For the text-containing cell, return its midpoint in (x, y) coordinate format. 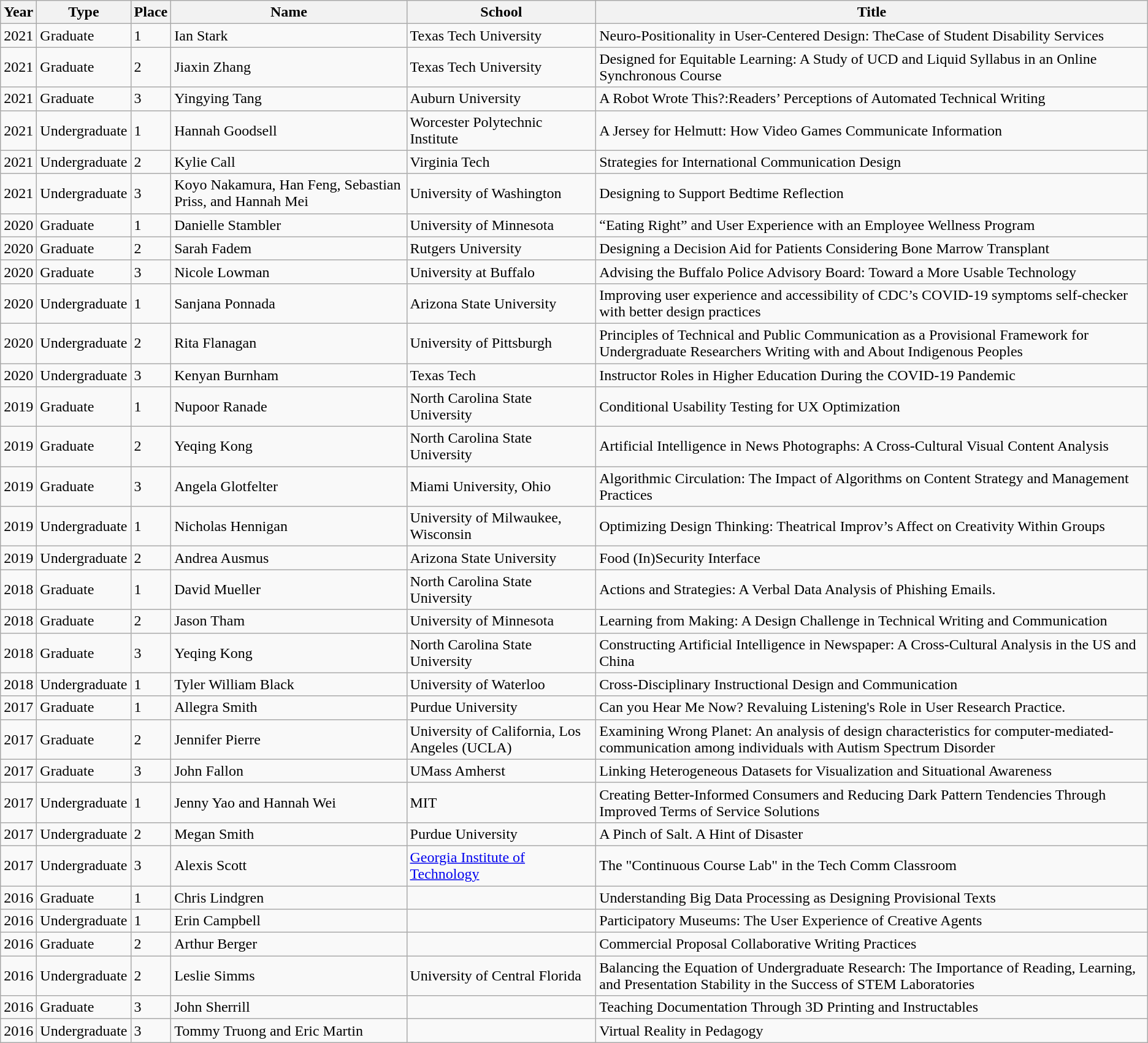
A Pinch of Salt. A Hint of Disaster (872, 834)
John Fallon (289, 771)
Virginia Tech (502, 162)
Artificial Intelligence in News Photographs: A Cross-Cultural Visual Content Analysis (872, 446)
John Sherrill (289, 1007)
Name (289, 12)
Designed for Equitable Learning: A Study of UCD and Liquid Syllabus in an Online Synchronous Course (872, 67)
Examining Wrong Planet: An analysis of design characteristics for computer-mediated-communication among individuals with Autism Spectrum Disorder (872, 739)
Nicholas Hennigan (289, 526)
Understanding Big Data Processing as Designing Provisional Texts (872, 897)
Creating Better-Informed Consumers and Reducing Dark Pattern Tendencies Through Improved Terms of Service Solutions (872, 802)
Georgia Institute of Technology (502, 866)
Jenny Yao and Hannah Wei (289, 802)
Neuro-Positionality in User-Centered Design: TheCase of Student Disability Services (872, 36)
A Jersey for Helmutt: How Video Games Communicate Information (872, 130)
University of Pittsburgh (502, 343)
Allegra Smith (289, 708)
Nupoor Ranade (289, 407)
University at Buffalo (502, 272)
Leslie Simms (289, 976)
Conditional Usability Testing for UX Optimization (872, 407)
Kenyan Burnham (289, 375)
A Robot Wrote This?:Readers’ Perceptions of Automated Technical Writing (872, 99)
Designing to Support Bedtime Reflection (872, 194)
The "Continuous Course Lab" in the Tech Comm Classroom (872, 866)
Texas Tech (502, 375)
Participatory Museums: The User Experience of Creative Agents (872, 921)
School (502, 12)
Miami University, Ohio (502, 487)
University of Washington (502, 194)
Year (18, 12)
UMass Amherst (502, 771)
Worcester Polytechnic Institute (502, 130)
Ian Stark (289, 36)
University of Milwaukee, Wisconsin (502, 526)
Constructing Artificial Intelligence in Newspaper: A Cross-Cultural Analysis in the US and China (872, 652)
Koyo Nakamura, Han Feng, Sebastian Priss, and Hannah Mei (289, 194)
Rutgers University (502, 248)
Optimizing Design Thinking: Theatrical Improv’s Affect on Creativity Within Groups (872, 526)
Actions and Strategies: A Verbal Data Analysis of Phishing Emails. (872, 590)
Sanjana Ponnada (289, 303)
Alexis Scott (289, 866)
Jennifer Pierre (289, 739)
Linking Heterogeneous Datasets for Visualization and Situational Awareness (872, 771)
Virtual Reality in Pedagogy (872, 1031)
Kylie Call (289, 162)
Tommy Truong and Eric Martin (289, 1031)
Strategies for International Communication Design (872, 162)
Sarah Fadem (289, 248)
Designing a Decision Aid for Patients Considering Bone Marrow Transplant (872, 248)
Teaching Documentation Through 3D Printing and Instructables (872, 1007)
Arthur Berger (289, 944)
Learning from Making: A Design Challenge in Technical Writing and Communication (872, 621)
“Eating Right” and User Experience with an Employee Wellness Program (872, 225)
Nicole Lowman (289, 272)
Chris Lindgren (289, 897)
Hannah Goodsell (289, 130)
University of California, Los Angeles (UCLA) (502, 739)
Place (151, 12)
Commercial Proposal Collaborative Writing Practices (872, 944)
Principles of Technical and Public Communication as a Provisional Framework for Undergraduate Researchers Writing with and About Indigenous Peoples (872, 343)
Megan Smith (289, 834)
Instructor Roles in Higher Education During the COVID-19 Pandemic (872, 375)
David Mueller (289, 590)
Balancing the Equation of Undergraduate Research: The Importance of Reading, Learning, and Presentation Stability in the Success of STEM Laboratories (872, 976)
Advising the Buffalo Police Advisory Board: Toward a More Usable Technology (872, 272)
MIT (502, 802)
Danielle Stambler (289, 225)
Can you Hear Me Now? Revaluing Listening's Role in User Research Practice. (872, 708)
Type (83, 12)
Cross-Disciplinary Instructional Design and Communication (872, 684)
Improving user experience and accessibility of CDC’s COVID-19 symptoms self-checker with better design practices (872, 303)
Algorithmic Circulation: The Impact of Algorithms on Content Strategy and Management Practices (872, 487)
Rita Flanagan (289, 343)
Jiaxin Zhang (289, 67)
Title (872, 12)
Food (In)Security Interface (872, 558)
Yingying Tang (289, 99)
Tyler William Black (289, 684)
Angela Glotfelter (289, 487)
Andrea Ausmus (289, 558)
Erin Campbell (289, 921)
Jason Tham (289, 621)
University of Waterloo (502, 684)
University of Central Florida (502, 976)
Auburn University (502, 99)
